Return the [x, y] coordinate for the center point of the cell that contains the specified text.  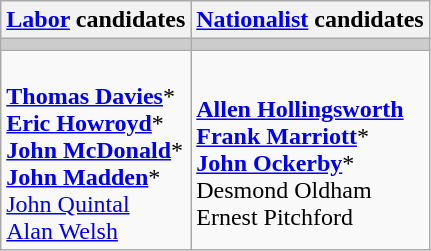
Allen Hollingsworth Frank Marriott* John Ockerby* Desmond Oldham Ernest Pitchford [310, 150]
Thomas Davies* Eric Howroyd* John McDonald* John Madden* John Quintal Alan Welsh [96, 150]
Nationalist candidates [310, 20]
Labor candidates [96, 20]
